For the text-containing cell, return its midpoint in [x, y] coordinate format. 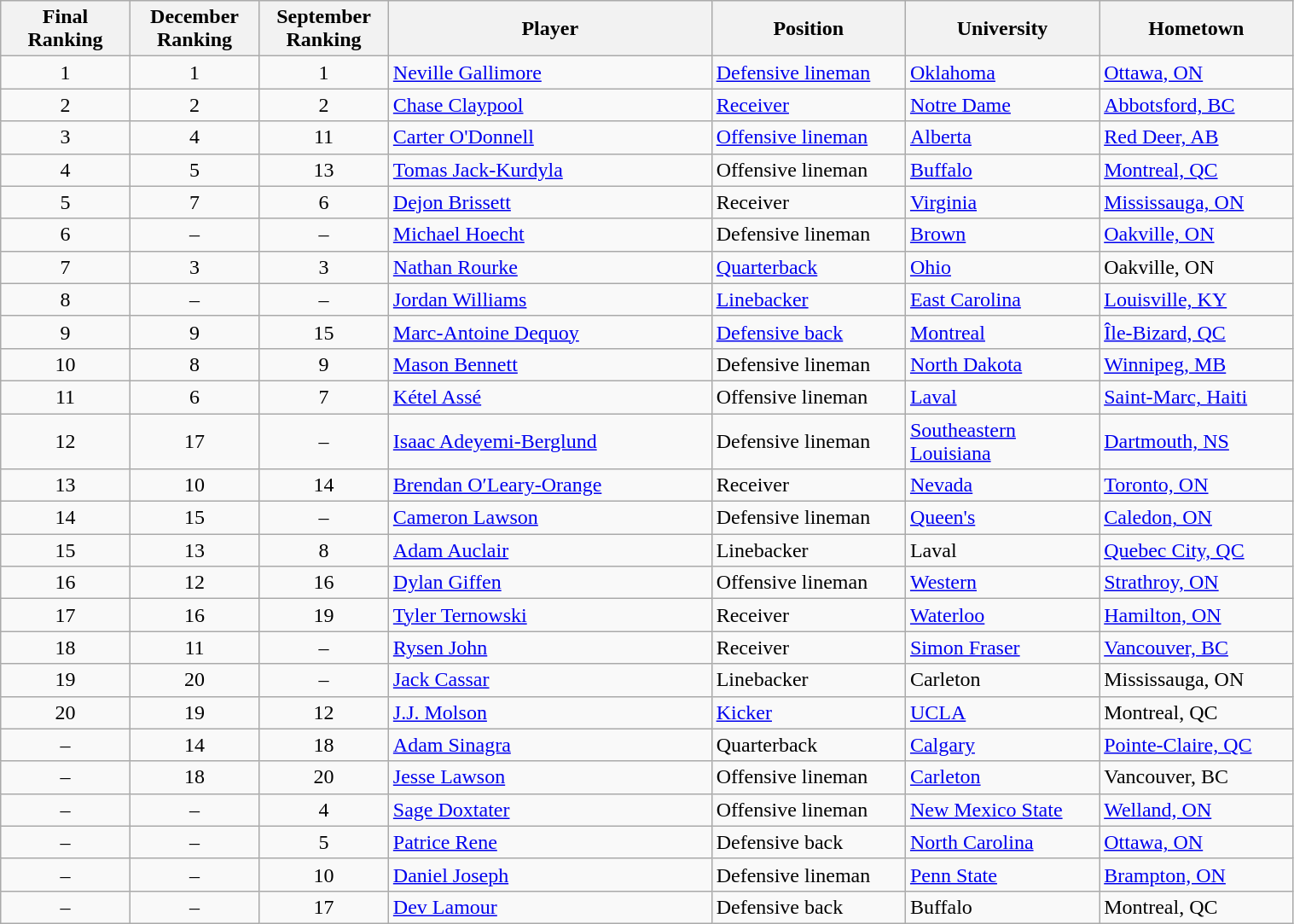
Abbotsford, BC [1196, 105]
Kétel Assé [549, 397]
Adam Auclair [549, 550]
Sage Doxtater [549, 810]
Red Deer, AB [1196, 137]
Penn State [1001, 875]
Tomas Jack-Kurdyla [549, 170]
Rysen John [549, 648]
Saint-Marc, Haiti [1196, 397]
Nathan Rourke [549, 267]
Adam Sinagra [549, 745]
Queen's [1001, 518]
Brown [1001, 235]
Notre Dame [1001, 105]
Patrice Rene [549, 842]
Hometown [1196, 29]
Kicker [809, 712]
Strathroy, ON [1196, 583]
FinalRanking [66, 29]
Montreal [1001, 332]
Mason Bennett [549, 364]
Jack Cassar [549, 680]
Toronto, ON [1196, 485]
Michael Hoecht [549, 235]
Caledon, ON [1196, 518]
Player [549, 29]
Western [1001, 583]
Waterloo [1001, 615]
Isaac Adeyemi-Berglund [549, 440]
Chase Claypool [549, 105]
North Carolina [1001, 842]
Brendan O′Leary-Orange [549, 485]
Winnipeg, MB [1196, 364]
Dev Lamour [549, 907]
Dartmouth, NS [1196, 440]
Jordan Williams [549, 299]
Ohio [1001, 267]
Daniel Joseph [549, 875]
J.J. Molson [549, 712]
Brampton, ON [1196, 875]
Virginia [1001, 202]
University [1001, 29]
Île-Bizard, QC [1196, 332]
Pointe-Claire, QC [1196, 745]
Nevada [1001, 485]
UCLA [1001, 712]
Alberta [1001, 137]
Louisville, KY [1196, 299]
Dejon Brissett [549, 202]
DecemberRanking [194, 29]
Southeastern Louisiana [1001, 440]
Marc-Antoine Dequoy [549, 332]
East Carolina [1001, 299]
Dylan Giffen [549, 583]
Neville Gallimore [549, 73]
Welland, ON [1196, 810]
Cameron Lawson [549, 518]
Tyler Ternowski [549, 615]
New Mexico State [1001, 810]
Quebec City, QC [1196, 550]
Carter O'Donnell [549, 137]
North Dakota [1001, 364]
Position [809, 29]
Hamilton, ON [1196, 615]
SeptemberRanking [324, 29]
Oklahoma [1001, 73]
Calgary [1001, 745]
Jesse Lawson [549, 777]
Simon Fraser [1001, 648]
